Detect which cell encompasses the target text, then output its (x, y) center coordinate. 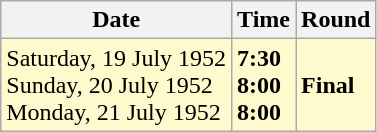
Saturday, 19 July 1952Sunday, 20 July 1952Monday, 21 July 1952 (116, 85)
7:308:008:00 (264, 85)
Time (264, 20)
Round (336, 20)
Final (336, 85)
Date (116, 20)
